Output the (X, Y) coordinate of the center of the cell containing the given text.  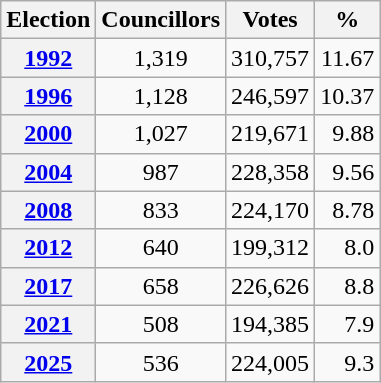
833 (161, 210)
1992 (48, 58)
1,319 (161, 58)
8.8 (348, 286)
224,005 (270, 362)
Election (48, 20)
9.56 (348, 172)
536 (161, 362)
224,170 (270, 210)
8.78 (348, 210)
199,312 (270, 248)
9.88 (348, 134)
1,027 (161, 134)
194,385 (270, 324)
2000 (48, 134)
7.9 (348, 324)
2004 (48, 172)
2025 (48, 362)
658 (161, 286)
10.37 (348, 96)
2012 (48, 248)
228,358 (270, 172)
1996 (48, 96)
987 (161, 172)
310,757 (270, 58)
226,626 (270, 286)
246,597 (270, 96)
8.0 (348, 248)
9.3 (348, 362)
11.67 (348, 58)
% (348, 20)
1,128 (161, 96)
2021 (48, 324)
Votes (270, 20)
2008 (48, 210)
640 (161, 248)
508 (161, 324)
2017 (48, 286)
Councillors (161, 20)
219,671 (270, 134)
